Capture the cell that displays the provided text and extract its (x, y) central coordinate. 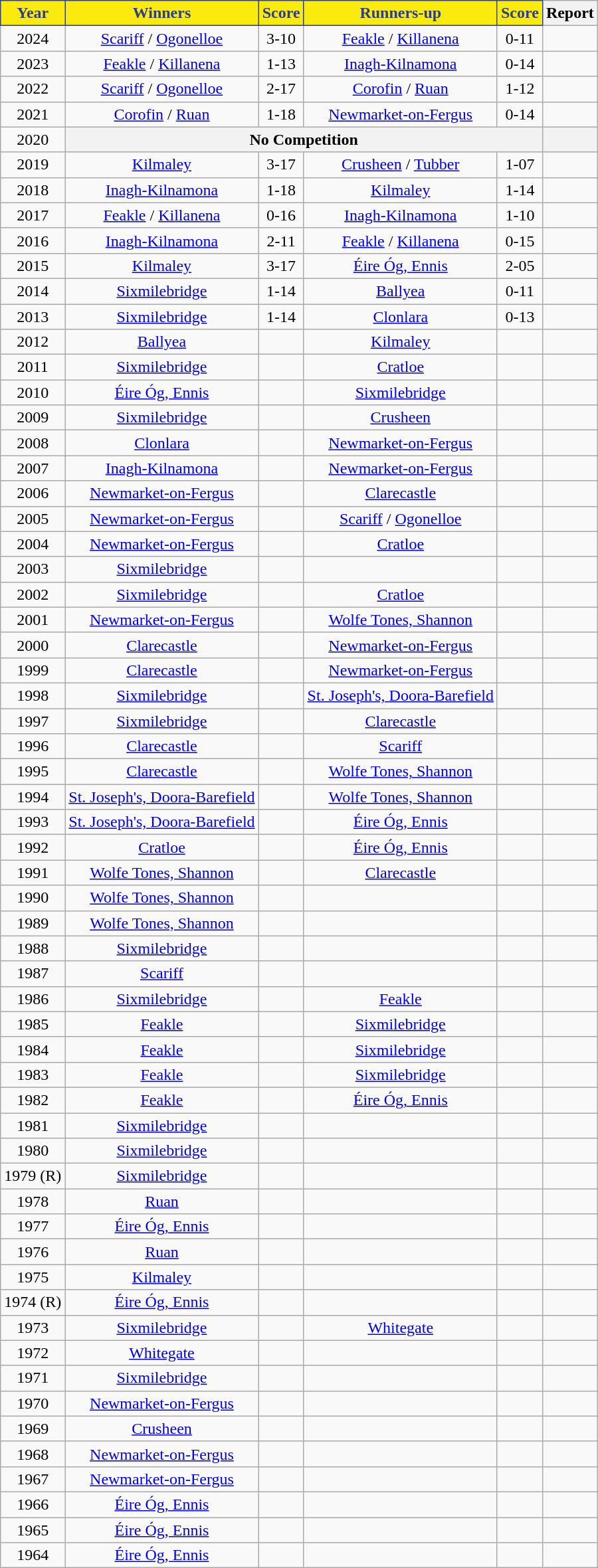
Runners-up (400, 13)
1983 (33, 1075)
1964 (33, 1555)
2001 (33, 620)
2-17 (281, 89)
2007 (33, 468)
1970 (33, 1403)
2021 (33, 114)
0-15 (520, 240)
1-13 (281, 64)
1990 (33, 898)
1972 (33, 1353)
2024 (33, 39)
1993 (33, 822)
1977 (33, 1227)
1982 (33, 1100)
1988 (33, 948)
1999 (33, 670)
1969 (33, 1429)
2005 (33, 519)
Report (570, 13)
1996 (33, 746)
3-10 (281, 39)
2013 (33, 317)
2015 (33, 266)
2000 (33, 645)
1976 (33, 1252)
2010 (33, 392)
No Competition (304, 139)
2003 (33, 569)
2009 (33, 418)
2002 (33, 594)
1989 (33, 923)
1997 (33, 721)
1965 (33, 1529)
1980 (33, 1151)
1986 (33, 999)
2011 (33, 367)
1-12 (520, 89)
1994 (33, 797)
1967 (33, 1479)
1971 (33, 1378)
2-05 (520, 266)
2019 (33, 165)
0-16 (281, 215)
1978 (33, 1201)
1973 (33, 1328)
1998 (33, 695)
1974 (R) (33, 1302)
2-11 (281, 240)
1968 (33, 1454)
1995 (33, 772)
Year (33, 13)
2020 (33, 139)
2008 (33, 443)
1985 (33, 1024)
Winners (162, 13)
1987 (33, 974)
1984 (33, 1049)
2022 (33, 89)
1975 (33, 1277)
1992 (33, 847)
1-10 (520, 215)
0-13 (520, 317)
2017 (33, 215)
Crusheen / Tubber (400, 165)
2004 (33, 544)
1966 (33, 1504)
2018 (33, 190)
2012 (33, 342)
1-07 (520, 165)
1981 (33, 1126)
2016 (33, 240)
2006 (33, 493)
2014 (33, 291)
1991 (33, 873)
2023 (33, 64)
1979 (R) (33, 1176)
